Locate the cell with the specified text and output its [x, y] center coordinate. 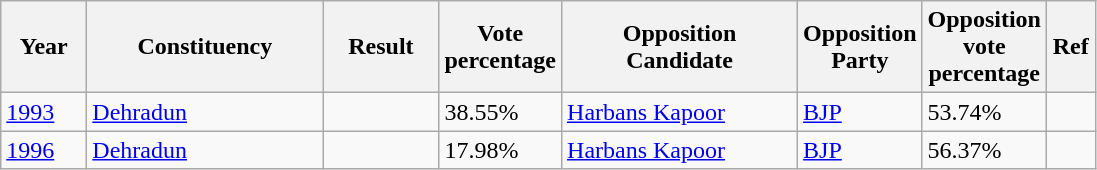
17.98% [500, 150]
Constituency [205, 47]
Opposition vote percentage [984, 47]
Opposition Party [860, 47]
Vote percentage [500, 47]
1996 [44, 150]
Ref [1070, 47]
56.37% [984, 150]
Result [381, 47]
38.55% [500, 112]
53.74% [984, 112]
Opposition Candidate [680, 47]
1993 [44, 112]
Year [44, 47]
